For the text-containing cell, return its midpoint in [X, Y] coordinate format. 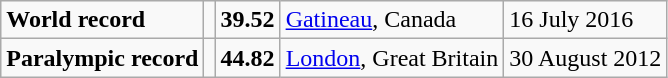
44.82 [248, 58]
16 July 2016 [586, 20]
London, Great Britain [392, 58]
Paralympic record [102, 58]
39.52 [248, 20]
World record [102, 20]
Gatineau, Canada [392, 20]
30 August 2012 [586, 58]
